Extract the (X, Y) coordinate from the center of the cell holding the provided text.  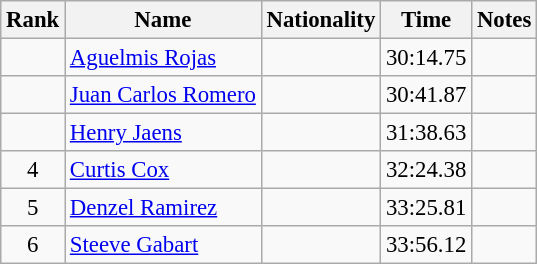
31:38.63 (426, 133)
Henry Jaens (164, 133)
Curtis Cox (164, 170)
Nationality (320, 20)
5 (33, 208)
Time (426, 20)
Rank (33, 20)
Name (164, 20)
Denzel Ramirez (164, 208)
4 (33, 170)
30:41.87 (426, 95)
33:25.81 (426, 208)
Notes (504, 20)
6 (33, 245)
Aguelmis Rojas (164, 58)
33:56.12 (426, 245)
32:24.38 (426, 170)
Steeve Gabart (164, 245)
30:14.75 (426, 58)
Juan Carlos Romero (164, 95)
